Scan for the cell matching the given text and deliver its (X, Y) coordinate at center. 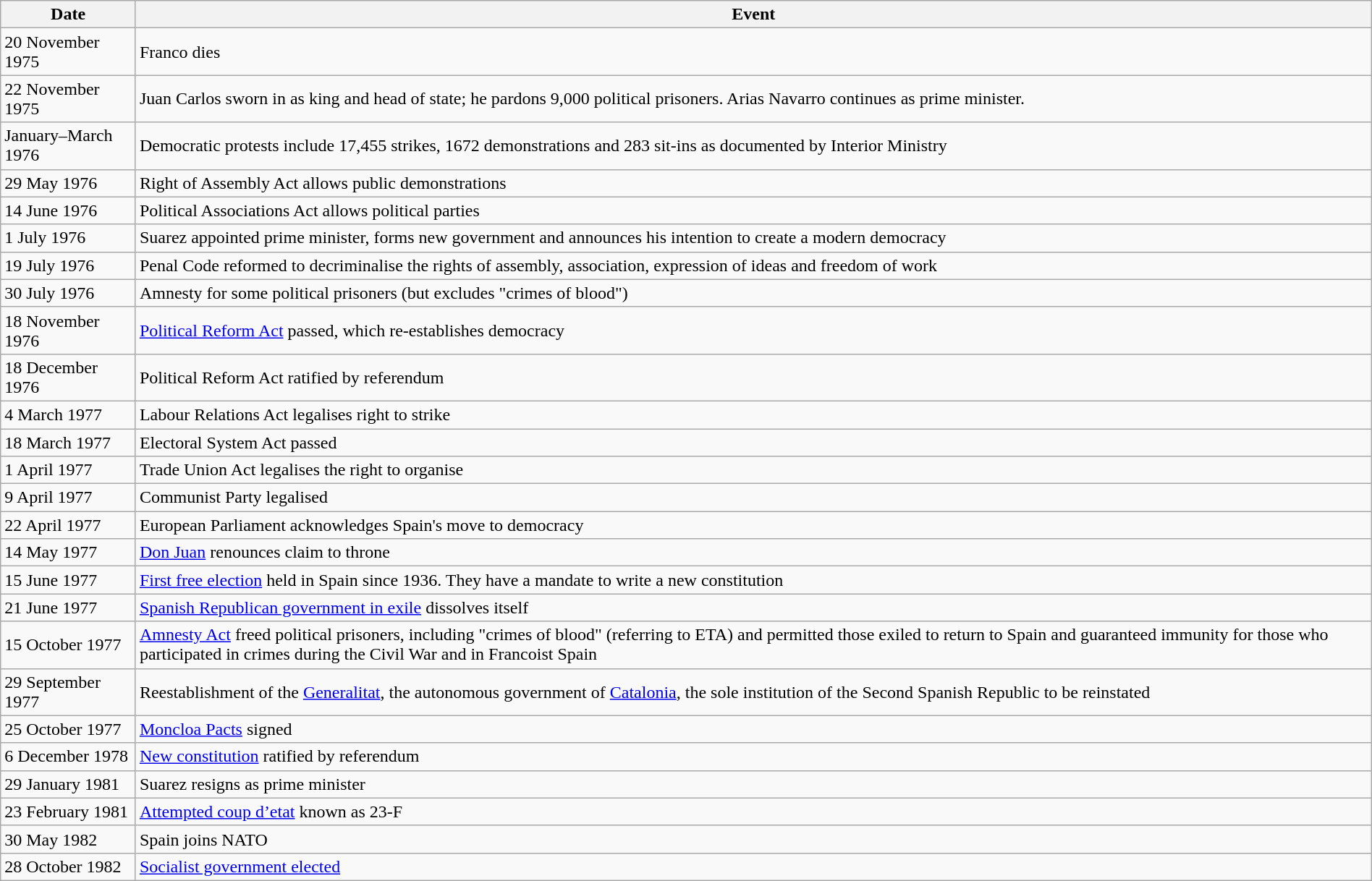
4 March 1977 (68, 414)
23 February 1981 (68, 812)
Democratic protests include 17,455 strikes, 1672 demonstrations and 283 sit-ins as documented by Interior Ministry (753, 146)
29 January 1981 (68, 784)
Socialist government elected (753, 867)
Attempted coup d’etat known as 23-F (753, 812)
21 June 1977 (68, 608)
15 June 1977 (68, 580)
1 April 1977 (68, 470)
Don Juan renounces claim to throne (753, 553)
Suarez resigns as prime minister (753, 784)
Date (68, 14)
Franco dies (753, 52)
Moncloa Pacts signed (753, 729)
30 July 1976 (68, 293)
Communist Party legalised (753, 498)
Right of Assembly Act allows public demonstrations (753, 183)
Spanish Republican government in exile dissolves itself (753, 608)
18 December 1976 (68, 378)
22 November 1975 (68, 98)
Political Reform Act ratified by referendum (753, 378)
Suarez appointed prime minister, forms new government and announces his intention to create a modern democracy (753, 238)
29 May 1976 (68, 183)
Juan Carlos sworn in as king and head of state; he pardons 9,000 political prisoners. Arias Navarro continues as prime minister. (753, 98)
Penal Code reformed to decriminalise the rights of assembly, association, expression of ideas and freedom of work (753, 265)
Trade Union Act legalises the right to organise (753, 470)
Political Associations Act allows political parties (753, 210)
European Parliament acknowledges Spain's move to democracy (753, 525)
January–March 1976 (68, 146)
22 April 1977 (68, 525)
9 April 1977 (68, 498)
6 December 1978 (68, 757)
28 October 1982 (68, 867)
Electoral System Act passed (753, 442)
19 July 1976 (68, 265)
14 May 1977 (68, 553)
First free election held in Spain since 1936. They have a mandate to write a new constitution (753, 580)
1 July 1976 (68, 238)
14 June 1976 (68, 210)
30 May 1982 (68, 839)
18 March 1977 (68, 442)
Event (753, 14)
Political Reform Act passed, which re-establishes democracy (753, 330)
20 November 1975 (68, 52)
Reestablishment of the Generalitat, the autonomous government of Catalonia, the sole institution of the Second Spanish Republic to be reinstated (753, 691)
29 September 1977 (68, 691)
18 November 1976 (68, 330)
25 October 1977 (68, 729)
Spain joins NATO (753, 839)
Labour Relations Act legalises right to strike (753, 414)
Amnesty for some political prisoners (but excludes "crimes of blood") (753, 293)
New constitution ratified by referendum (753, 757)
15 October 1977 (68, 645)
